From the cell containing the given text, extract its center point as (X, Y) coordinate. 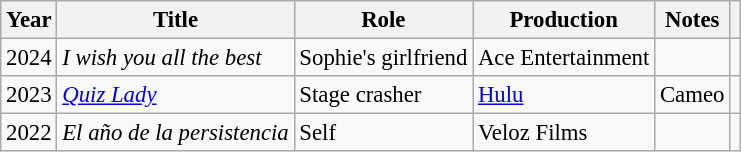
Hulu (564, 95)
Production (564, 20)
Title (176, 20)
Stage crasher (384, 95)
Cameo (692, 95)
El año de la persistencia (176, 133)
2022 (29, 133)
Ace Entertainment (564, 58)
Year (29, 20)
2023 (29, 95)
Role (384, 20)
Sophie's girlfriend (384, 58)
Notes (692, 20)
I wish you all the best (176, 58)
Self (384, 133)
2024 (29, 58)
Quiz Lady (176, 95)
Veloz Films (564, 133)
